Determine the [X, Y] coordinate at the center of the cell enclosing the given text.  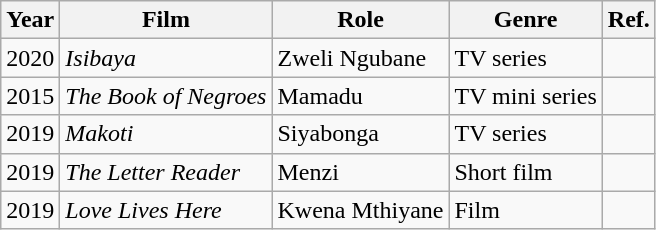
Menzi [360, 172]
TV mini series [526, 96]
Short film [526, 172]
Makoti [166, 134]
Mamadu [360, 96]
Genre [526, 20]
The Book of Negroes [166, 96]
2020 [30, 58]
Siyabonga [360, 134]
2015 [30, 96]
Isibaya [166, 58]
Ref. [628, 20]
The Letter Reader [166, 172]
Kwena Mthiyane [360, 210]
Role [360, 20]
Love Lives Here [166, 210]
Year [30, 20]
Zweli Ngubane [360, 58]
